Extract the [X, Y] coordinate from the center of the cell holding the provided text.  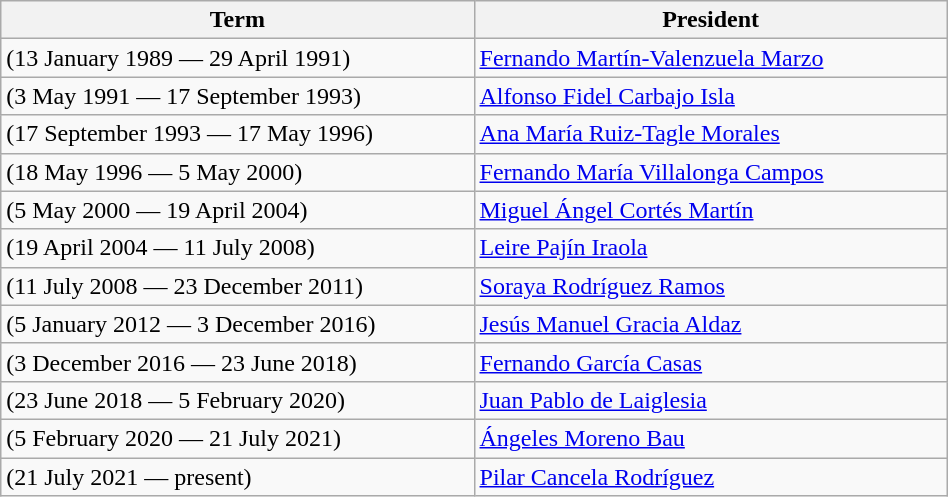
(5 January 2012 — 3 December 2016) [238, 324]
President [710, 20]
Alfonso Fidel Carbajo Isla [710, 96]
Ana María Ruiz-Tagle Morales [710, 134]
(13 January 1989 — 29 April 1991) [238, 58]
Fernando Martín-Valenzuela Marzo [710, 58]
Juan Pablo de Laiglesia [710, 400]
(5 May 2000 — 19 April 2004) [238, 210]
Fernando García Casas [710, 362]
(5 February 2020 — 21 July 2021) [238, 438]
Leire Pajín Iraola [710, 248]
Fernando María Villalonga Campos [710, 172]
Miguel Ángel Cortés Martín [710, 210]
(21 July 2021 — present) [238, 477]
(11 July 2008 — 23 December 2011) [238, 286]
Term [238, 20]
(17 September 1993 — 17 May 1996) [238, 134]
(3 December 2016 — 23 June 2018) [238, 362]
(18 May 1996 — 5 May 2000) [238, 172]
Ángeles Moreno Bau [710, 438]
(23 June 2018 — 5 February 2020) [238, 400]
(19 April 2004 — 11 July 2008) [238, 248]
Pilar Cancela Rodríguez [710, 477]
Jesús Manuel Gracia Aldaz [710, 324]
(3 May 1991 — 17 September 1993) [238, 96]
Soraya Rodríguez Ramos [710, 286]
